From the cell containing the given text, extract its center point as [X, Y] coordinate. 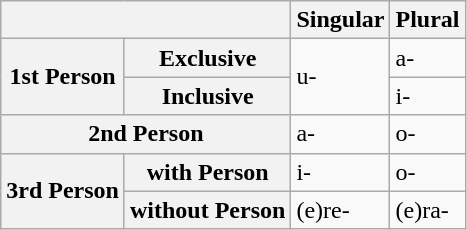
Inclusive [207, 96]
with Person [207, 172]
1st Person [63, 77]
Exclusive [207, 58]
(e)re- [340, 210]
3rd Person [63, 191]
without Person [207, 210]
Plural [428, 20]
(e)ra- [428, 210]
u- [340, 77]
2nd Person [146, 134]
Singular [340, 20]
